Locate the cell with the specified text and output its (x, y) center coordinate. 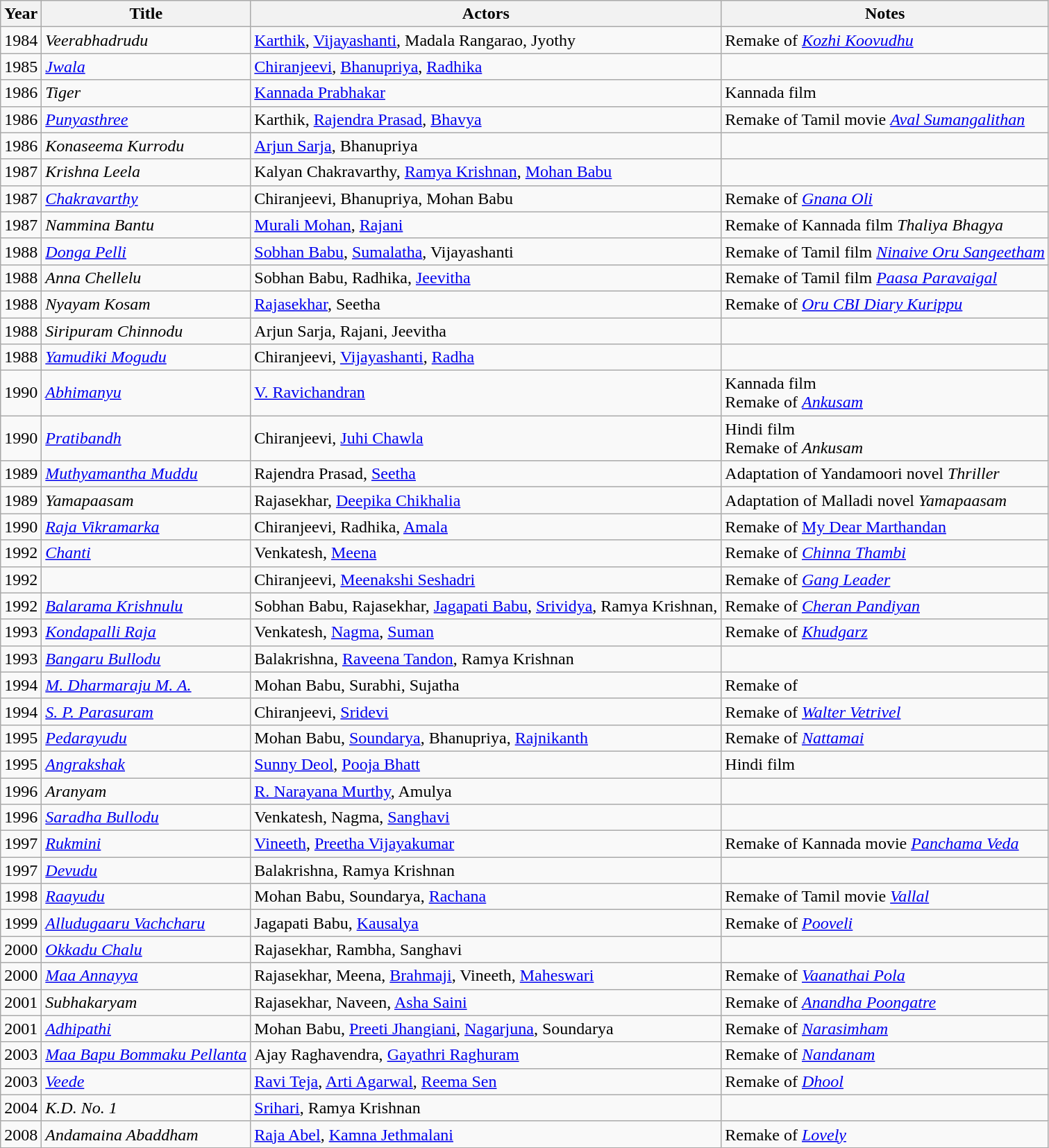
Abhimanyu (146, 393)
Karthik, Vijayashanti, Madala Rangarao, Jyothy (486, 40)
Remake of Kannada movie Panchama Veda (885, 844)
Anna Chellelu (146, 278)
Mohan Babu, Surabhi, Sujatha (486, 685)
Mohan Babu, Soundarya, Rachana (486, 897)
Remake of Pooveli (885, 923)
Remake of Nandanam (885, 1055)
Remake of Walter Vetrivel (885, 711)
Remake of Kannada film Thaliya Bhagya (885, 225)
Remake of Tamil movie Vallal (885, 897)
Remake of Kozhi Koovudhu (885, 40)
Siripuram Chinnodu (146, 331)
2004 (21, 1108)
Arjun Sarja, Bhanupriya (486, 146)
Jwala (146, 67)
Rajendra Prasad, Seetha (486, 474)
Kannada filmRemake of Ankusam (885, 393)
Srihari, Ramya Krishnan (486, 1108)
Hindi film (885, 764)
Remake of Cheran Pandiyan (885, 606)
1998 (21, 897)
K.D. No. 1 (146, 1108)
Raayudu (146, 897)
Jagapati Babu, Kausalya (486, 923)
Nyayam Kosam (146, 304)
Aranyam (146, 791)
S. P. Parasuram (146, 711)
Rajasekhar, Naveen, Asha Saini (486, 1002)
Veerabhadrudu (146, 40)
Rukmini (146, 844)
Venkatesh, Nagma, Sanghavi (486, 818)
Punyasthree (146, 119)
Venkatesh, Nagma, Suman (486, 632)
Remake of Chinna Thambi (885, 553)
Remake of Vaanathai Pola (885, 976)
Vineeth, Preetha Vijayakumar (486, 844)
Kalyan Chakravarthy, Ramya Krishnan, Mohan Babu (486, 172)
Balakrishna, Raveena Tandon, Ramya Krishnan (486, 659)
Adhipathi (146, 1029)
Chanti (146, 553)
Sobhan Babu, Sumalatha, Vijayashanti (486, 251)
Rajasekhar, Seetha (486, 304)
Kannada film (885, 93)
Raja Abel, Kamna Jethmalani (486, 1134)
Ravi Teja, Arti Agarwal, Reema Sen (486, 1081)
Chiranjeevi, Vijayashanti, Radha (486, 357)
Remake of Anandha Poongatre (885, 1002)
Karthik, Rajendra Prasad, Bhavya (486, 119)
Maa Annayya (146, 976)
Mohan Babu, Soundarya, Bhanupriya, Rajnikanth (486, 738)
Remake of Tamil movie Aval Sumangalithan (885, 119)
Kannada Prabhakar (486, 93)
Chakravarthy (146, 199)
Pratibandh (146, 439)
Alludugaaru Vachcharu (146, 923)
Sobhan Babu, Rajasekhar, Jagapati Babu, Srividya, Ramya Krishnan, (486, 606)
R. Narayana Murthy, Amulya (486, 791)
Sunny Deol, Pooja Bhatt (486, 764)
Remake of Lovely (885, 1134)
Remake of My Dear Marthandan (885, 527)
Remake of Gang Leader (885, 580)
Veede (146, 1081)
Chiranjeevi, Meenakshi Seshadri (486, 580)
M. Dharmaraju M. A. (146, 685)
Balakrishna, Ramya Krishnan (486, 870)
Krishna Leela (146, 172)
Ajay Raghavendra, Gayathri Raghuram (486, 1055)
Balarama Krishnulu (146, 606)
Raja Vikramarka (146, 527)
Remake of Gnana Oli (885, 199)
Chiranjeevi, Bhanupriya, Radhika (486, 67)
Chiranjeevi, Bhanupriya, Mohan Babu (486, 199)
2008 (21, 1134)
Konaseema Kurrodu (146, 146)
Hindi film Remake of Ankusam (885, 439)
Remake of Tamil film Paasa Paravaigal (885, 278)
Notes (885, 14)
Remake of Nattamai (885, 738)
Bangaru Bullodu (146, 659)
Title (146, 14)
Year (21, 14)
Rajasekhar, Deepika Chikhalia (486, 500)
1984 (21, 40)
Remake of Oru CBI Diary Kurippu (885, 304)
Yamapaasam (146, 500)
Murali Mohan, Rajani (486, 225)
Remake of (885, 685)
Donga Pelli (146, 251)
Angrakshak (146, 764)
Venkatesh, Meena (486, 553)
1999 (21, 923)
V. Ravichandran (486, 393)
Remake of Tamil film Ninaive Oru Sangeetham (885, 251)
Chiranjeevi, Juhi Chawla (486, 439)
Yamudiki Mogudu (146, 357)
Devudu (146, 870)
Pedarayudu (146, 738)
Remake of Dhool (885, 1081)
Sobhan Babu, Radhika, Jeevitha (486, 278)
Subhakaryam (146, 1002)
Andamaina Abaddham (146, 1134)
Remake of Khudgarz (885, 632)
Rajasekhar, Rambha, Sanghavi (486, 949)
Tiger (146, 93)
Okkadu Chalu (146, 949)
Remake of Narasimham (885, 1029)
Adaptation of Malladi novel Yamapaasam (885, 500)
Saradha Bullodu (146, 818)
Adaptation of Yandamoori novel Thriller (885, 474)
Muthyamantha Muddu (146, 474)
Mohan Babu, Preeti Jhangiani, Nagarjuna, Soundarya (486, 1029)
Rajasekhar, Meena, Brahmaji, Vineeth, Maheswari (486, 976)
Chiranjeevi, Sridevi (486, 711)
Maa Bapu Bommaku Pellanta (146, 1055)
1985 (21, 67)
Arjun Sarja, Rajani, Jeevitha (486, 331)
Actors (486, 14)
Nammina Bantu (146, 225)
Chiranjeevi, Radhika, Amala (486, 527)
Kondapalli Raja (146, 632)
